From the cell containing the given text, extract its center point as (X, Y) coordinate. 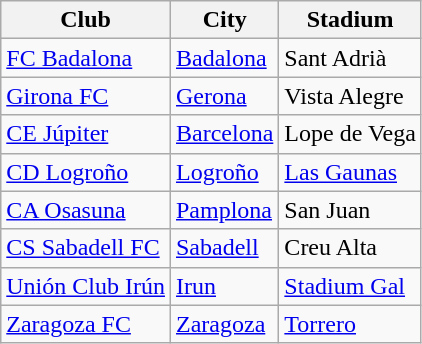
Torrero (350, 324)
CD Logroño (86, 172)
Pamplona (224, 210)
Stadium Gal (350, 286)
Barcelona (224, 134)
CA Osasuna (86, 210)
Las Gaunas (350, 172)
Zaragoza (224, 324)
Badalona (224, 58)
Creu Alta (350, 248)
Gerona (224, 96)
Irun (224, 286)
CE Júpiter (86, 134)
CS Sabadell FC (86, 248)
FC Badalona (86, 58)
City (224, 20)
Stadium (350, 20)
San Juan (350, 210)
Sabadell (224, 248)
Unión Club Irún (86, 286)
Club (86, 20)
Girona FC (86, 96)
Lope de Vega (350, 134)
Logroño (224, 172)
Vista Alegre (350, 96)
Sant Adrià (350, 58)
Zaragoza FC (86, 324)
